From the cell containing the given text, extract its center point as (X, Y) coordinate. 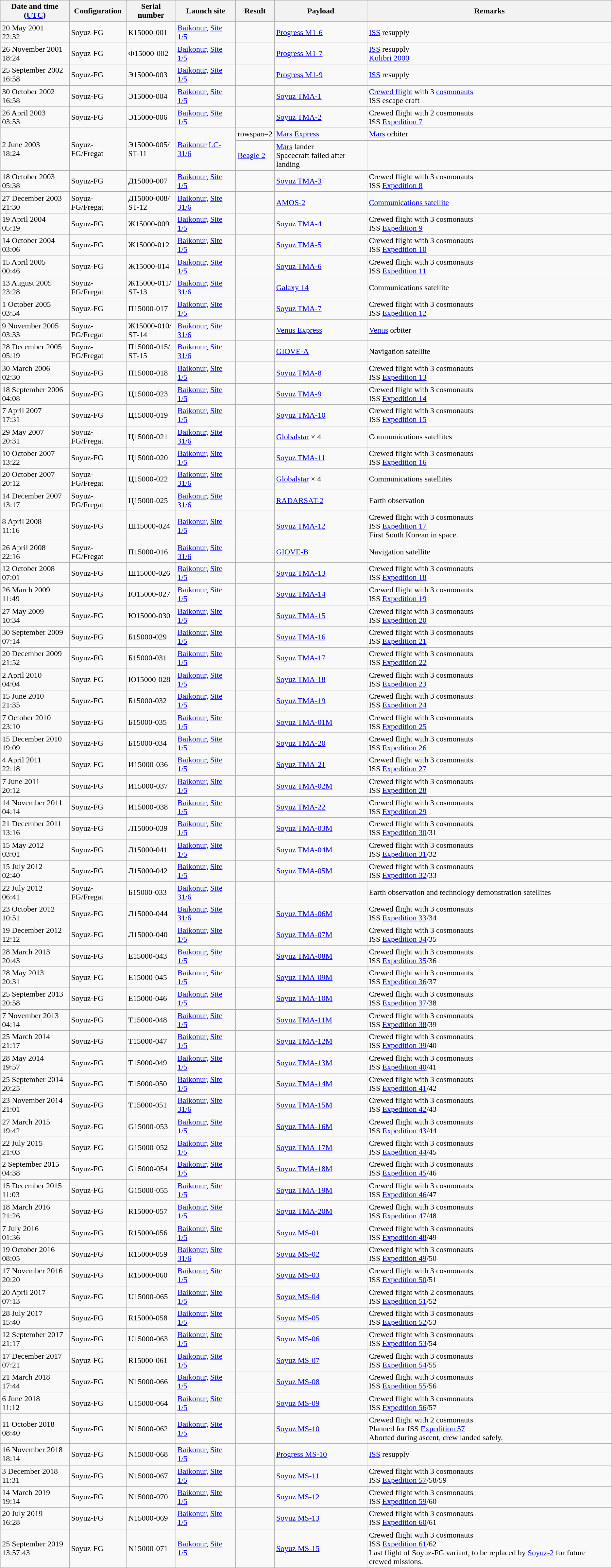
30 September 2009 07:14 (35, 637)
R15000-059 (151, 1254)
Soyuz MS-04 (321, 1297)
И15000-038 (151, 807)
Б15000-034 (151, 743)
G15000-054 (151, 1169)
Е15000-043 (151, 956)
GIOVE-A (321, 351)
6 June 2018 11:12 (35, 1403)
Soyuz TMA-13 (321, 573)
Crewed flight with 3 cosmonauts ISS Expedition 61/62 Last flight of Soyuz-FG variant, to be replaced by Soyuz-2 for future crewed missions. (489, 1548)
П15000-017 (151, 309)
7 October 2010 23:10 (35, 722)
Soyuz TMA-10M (321, 999)
R15000-060 (151, 1275)
Soyuz TMA-18M (321, 1169)
N15000-069 (151, 1518)
7 April 2007 17:31 (35, 415)
Crewed flight with 3 cosmonauts ISS Expedition 43/44 (489, 1126)
Soyuz TMA-11M (321, 1020)
16 November 2018 18:14 (35, 1454)
Soyuz TMA-15 (321, 616)
13 August 2005 23:28 (35, 288)
1 October 2005 03:54 (35, 309)
Ж15000-014 (151, 266)
Soyuz TMA-21 (321, 765)
Crewed flight with 3 cosmonauts ISS Expedition 52/53 (489, 1318)
Crewed flight with 3 cosmonauts ISS Expedition 13 (489, 373)
21 March 2018 17:44 (35, 1382)
Soyuz TMA-03M (321, 828)
Д15000-008/ST-12 (151, 202)
10 October 2007 13:22 (35, 458)
Progress M1-7 (321, 54)
Earth observation and technology demonstration satellites (489, 892)
Crewed flight with 3 cosmonauts ISS Expedition 36/37 (489, 977)
Crewed flight with 3 cosmonauts ISS Expedition 49/50 (489, 1254)
26 April 2003 03:53 (35, 117)
Soyuz TMA-12 (321, 526)
Soyuz MS-02 (321, 1254)
Soyuz TMA-09M (321, 977)
G15000-052 (151, 1147)
Crewed flight with 3 cosmonauts ISS Expedition 22 (489, 658)
19 December 2012 12:12 (35, 935)
Soyuz TMA-16 (321, 637)
Ф15000-002 (151, 54)
Ж15000-012 (151, 245)
RADARSAT-2 (321, 500)
Baikonur LC-31/6 (206, 149)
Crewed flight with 3 cosmonauts ISS Expedition 24 (489, 701)
18 March 2016 21:26 (35, 1211)
29 May 2007 20:31 (35, 436)
Б15000-031 (151, 658)
Т15000-047 (151, 1041)
Soyuz TMA-07M (321, 935)
15 June 2010 21:35 (35, 701)
rowspan=2 (255, 134)
Soyuz TMA-02M (321, 786)
R15000-061 (151, 1361)
25 September 2013 20:58 (35, 999)
Soyuz TMA-16M (321, 1126)
28 May 2014 19:57 (35, 1062)
Mars Express (321, 134)
Crewed flight with 3 cosmonauts ISS Expedition 19 (489, 594)
Crewed flight with 3 cosmonauts ISS Expedition 25 (489, 722)
Serial number (151, 11)
20 October 2007 20:12 (35, 479)
Т15000-049 (151, 1062)
2 June 2003 18:24 (35, 149)
Crewed flight with 3 cosmonauts ISS Expedition 29 (489, 807)
18 October 2003 05:38 (35, 181)
Е15000-046 (151, 999)
15 May 2012 03:01 (35, 850)
G15000-055 (151, 1190)
Soyuz TMA-7 (321, 309)
Crewed flight with 3 cosmonauts ISS escape craft (489, 96)
22 July 2015 21:03 (35, 1147)
Ц15000-019 (151, 415)
N15000-067 (151, 1476)
8 April 2008 11:16 (35, 526)
И15000-036 (151, 765)
Soyuz MS-12 (321, 1497)
Soyuz TMA-2 (321, 117)
Crewed flight with 3 cosmonauts ISS Expedition 21 (489, 637)
Soyuz TMA-3 (321, 181)
К15000-001 (151, 32)
Soyuz MS-05 (321, 1318)
Soyuz TMA-19 (321, 701)
Э15000-005/ST-11 (151, 149)
Crewed flight with 3 cosmonauts ISS Expedition 42/43 (489, 1105)
7 June 2011 20:12 (35, 786)
Crewed flight with 3 cosmonauts ISS Expedition 17 First South Korean in space. (489, 526)
28 March 2013 20:43 (35, 956)
Crewed flight with 3 cosmonauts ISS Expedition 30/31 (489, 828)
26 November 2001 18:24 (35, 54)
Б15000-033 (151, 892)
Crewed flight with 3 cosmonauts ISS Expedition 34/35 (489, 935)
N15000-070 (151, 1497)
ISS resupply Kolibri 2000 (489, 54)
Soyuz TMA-6 (321, 266)
Soyuz MS-13 (321, 1518)
25 September 2014 20:25 (35, 1084)
25 September 2019 13:57:43 (35, 1548)
Soyuz TMA-18 (321, 680)
Soyuz TMA-9 (321, 394)
Mars lander Spacecraft failed after landing (321, 155)
Soyuz TMA-20 (321, 743)
Crewed flight with 3 cosmonauts ISS Expedition 39/40 (489, 1041)
19 October 2016 08:05 (35, 1254)
Soyuz TMA-13M (321, 1062)
2 September 2015 04:38 (35, 1169)
18 September 2006 04:08 (35, 394)
26 March 2009 11:49 (35, 594)
Crewed flight with 2 cosmonauts ISS Expedition 7 (489, 117)
4 April 2011 22:18 (35, 765)
Crewed flight with 3 cosmonauts ISS Expedition 55/56 (489, 1382)
U15000-065 (151, 1297)
23 November 2014 21:01 (35, 1105)
14 March 2019 19:14 (35, 1497)
Soyuz TMA-14 (321, 594)
Crewed flight with 3 cosmonauts ISS Expedition 41/42 (489, 1084)
N15000-066 (151, 1382)
Soyuz MS-15 (321, 1548)
Configuration (98, 11)
G15000-053 (151, 1126)
14 October 2004 03:06 (35, 245)
Л15000-042 (151, 871)
Soyuz MS-03 (321, 1275)
14 November 2011 04:14 (35, 807)
AMOS-2 (321, 202)
Crewed flight with 3 cosmonauts ISS Expedition 54/55 (489, 1361)
Progress M1-9 (321, 75)
Ю15000-027 (151, 594)
Crewed flight with 3 cosmonauts ISS Expedition 27 (489, 765)
Beagle 2 (255, 155)
20 December 2009 21:52 (35, 658)
Ю15000-028 (151, 680)
22 July 2012 06:41 (35, 892)
7 November 2013 04:14 (35, 1020)
Ш15000-026 (151, 573)
Л15000-041 (151, 850)
Crewed flight with 3 cosmonauts ISS Expedition 18 (489, 573)
Т15000-048 (151, 1020)
U15000-063 (151, 1339)
Crewed flight with 3 cosmonauts ISS Expedition 59/60 (489, 1497)
28 May 2013 20:31 (35, 977)
Crewed flight with 3 cosmonauts ISS Expedition 11 (489, 266)
Ц15000-025 (151, 500)
25 March 2014 21:17 (35, 1041)
30 March 2006 02:30 (35, 373)
Galaxy 14 (321, 288)
Soyuz MS-08 (321, 1382)
Ц15000-022 (151, 479)
Т15000-050 (151, 1084)
17 December 2017 07:21 (35, 1361)
Payload (321, 11)
Crewed flight with 3 cosmonauts ISS Expedition 12 (489, 309)
Soyuz TMA-15M (321, 1105)
T15000-051 (151, 1105)
Date and time (UTC) (35, 11)
Soyuz TMA-01M (321, 722)
R15000-058 (151, 1318)
Crewed flight with 3 cosmonauts ISS Expedition 16 (489, 458)
20 April 2017 07:13 (35, 1297)
Soyuz MS-01 (321, 1232)
Soyuz MS-06 (321, 1339)
Progress MS-10 (321, 1454)
Venus orbiter (489, 330)
7 July 2016 01:36 (35, 1232)
Л15000-040 (151, 935)
15 April 2005 00:46 (35, 266)
17 November 2016 20:20 (35, 1275)
Mars orbiter (489, 134)
Ц15000-023 (151, 394)
Soyuz TMA-08M (321, 956)
Д15000-007 (151, 181)
Soyuz MS-09 (321, 1403)
U15000-064 (151, 1403)
23 October 2012 10:51 (35, 913)
Crewed flight with 3 cosmonauts ISS Expedition 57/58/59 (489, 1476)
19 April 2004 05:19 (35, 224)
Soyuz TMA-14M (321, 1084)
Soyuz MS-11 (321, 1476)
Crewed flight with 3 cosmonauts ISS Expedition 26 (489, 743)
Crewed flight with 3 cosmonauts ISS Expedition 20 (489, 616)
Soyuz TMA-8 (321, 373)
20 July 2019 16:28 (35, 1518)
Soyuz TMA-05M (321, 871)
Crewed flight with 2 cosmonauts Planned for ISS Expedition 57 Aborted during ascent, crew landed safely. (489, 1429)
15 December 2015 11:03 (35, 1190)
27 March 2015 19:42 (35, 1126)
Ж15000-010/ST-14 (151, 330)
Crewed flight with 3 cosmonauts ISS Expedition 48/49 (489, 1232)
Soyuz TMA-4 (321, 224)
Crewed flight with 3 cosmonauts ISS Expedition 23 (489, 680)
Soyuz TMA-19M (321, 1190)
3 December 2018 11:31 (35, 1476)
Soyuz MS-10 (321, 1429)
R15000-057 (151, 1211)
Soyuz TMA-20M (321, 1211)
Soyuz MS-07 (321, 1361)
Crewed flight with 3 cosmonauts ISS Expedition 33/34 (489, 913)
Soyuz TMA-22 (321, 807)
Ц15000-020 (151, 458)
27 December 2003 21:30 (35, 202)
Remarks (489, 11)
Crewed flight with 3 cosmonauts ISS Expedition 10 (489, 245)
2 April 2010 04:04 (35, 680)
Soyuz TMA-5 (321, 245)
14 December 2007 13:17 (35, 500)
Progress M1-6 (321, 32)
30 October 2002 16:58 (35, 96)
Crewed flight with 3 cosmonauts ISS Expedition 35/36 (489, 956)
Crewed flight with 3 cosmonauts ISS Expedition 8 (489, 181)
21 December 2011 13:16 (35, 828)
П15000-016 (151, 551)
28 December 2005 05:19 (35, 351)
Crewed flight with 3 cosmonauts ISS Expedition 37/38 (489, 999)
Crewed flight with 3 cosmonauts ISS Expedition 15 (489, 415)
15 July 2012 02:40 (35, 871)
Ш15000-024 (151, 526)
Crewed flight with 2 cosmonauts ISS Expedition 51/52 (489, 1297)
Crewed flight with 3 cosmonauts ISS Expedition 28 (489, 786)
Э15000-006 (151, 117)
Ж15000-009 (151, 224)
Soyuz TMA-12M (321, 1041)
Crewed flight with 3 cosmonauts ISS Expedition 46/47 (489, 1190)
Ж15000-011/ST-13 (151, 288)
Earth observation (489, 500)
11 October 2018 08:40 (35, 1429)
Ю15000-030 (151, 616)
Б15000-035 (151, 722)
GIOVE-B (321, 551)
Soyuz TMA-10 (321, 415)
Result (255, 11)
Б15000-029 (151, 637)
Venus Express (321, 330)
Crewed flight with 3 cosmonauts ISS Expedition 9 (489, 224)
Crewed flight with 3 cosmonauts ISS Expedition 60/61 (489, 1518)
Л15000-039 (151, 828)
12 October 2008 07:01 (35, 573)
Soyuz TMA-17M (321, 1147)
Launch site (206, 11)
Э15000-003 (151, 75)
15 December 2010 19:09 (35, 743)
Soyuz TMA-17 (321, 658)
9 November 2005 03:33 (35, 330)
Crewed flight with 3 cosmonauts ISS Expedition 53/54 (489, 1339)
Soyuz TMA-04M (321, 850)
Crewed flight with 3 cosmonauts ISS Expedition 47/48 (489, 1211)
Crewed flight with 3 cosmonauts ISS Expedition 38/39 (489, 1020)
20 May 2001 22:32 (35, 32)
Soyuz TMA-06M (321, 913)
И15000-037 (151, 786)
Crewed flight with 3 cosmonauts ISS Expedition 50/51 (489, 1275)
Soyuz TMA-1 (321, 96)
Soyuz TMA-11 (321, 458)
Б15000-032 (151, 701)
27 May 2009 10:34 (35, 616)
П15000-015/ST-15 (151, 351)
Crewed flight with 3 cosmonauts ISS Expedition 40/41 (489, 1062)
Ц15000-021 (151, 436)
N15000-062 (151, 1429)
Crewed flight with 3 cosmonauts ISS Expedition 31/32 (489, 850)
Crewed flight with 3 cosmonauts ISS Expedition 44/45 (489, 1147)
П15000-018 (151, 373)
26 April 2008 22:16 (35, 551)
Е15000-045 (151, 977)
25 September 2002 16:58 (35, 75)
Crewed flight with 3 cosmonauts ISS Expedition 14 (489, 394)
Л15000-044 (151, 913)
Crewed flight with 3 cosmonauts ISS Expedition 56/57 (489, 1403)
R15000-056 (151, 1232)
Crewed flight with 3 cosmonauts ISS Expedition 45/46 (489, 1169)
Э15000-004 (151, 96)
28 July 2017 15:40 (35, 1318)
Crewed flight with 3 cosmonauts ISS Expedition 32/33 (489, 871)
12 September 2017 21:17 (35, 1339)
N15000-068 (151, 1454)
N15000-071 (151, 1548)
